Output the [X, Y] coordinate of the center of the cell containing the given text.  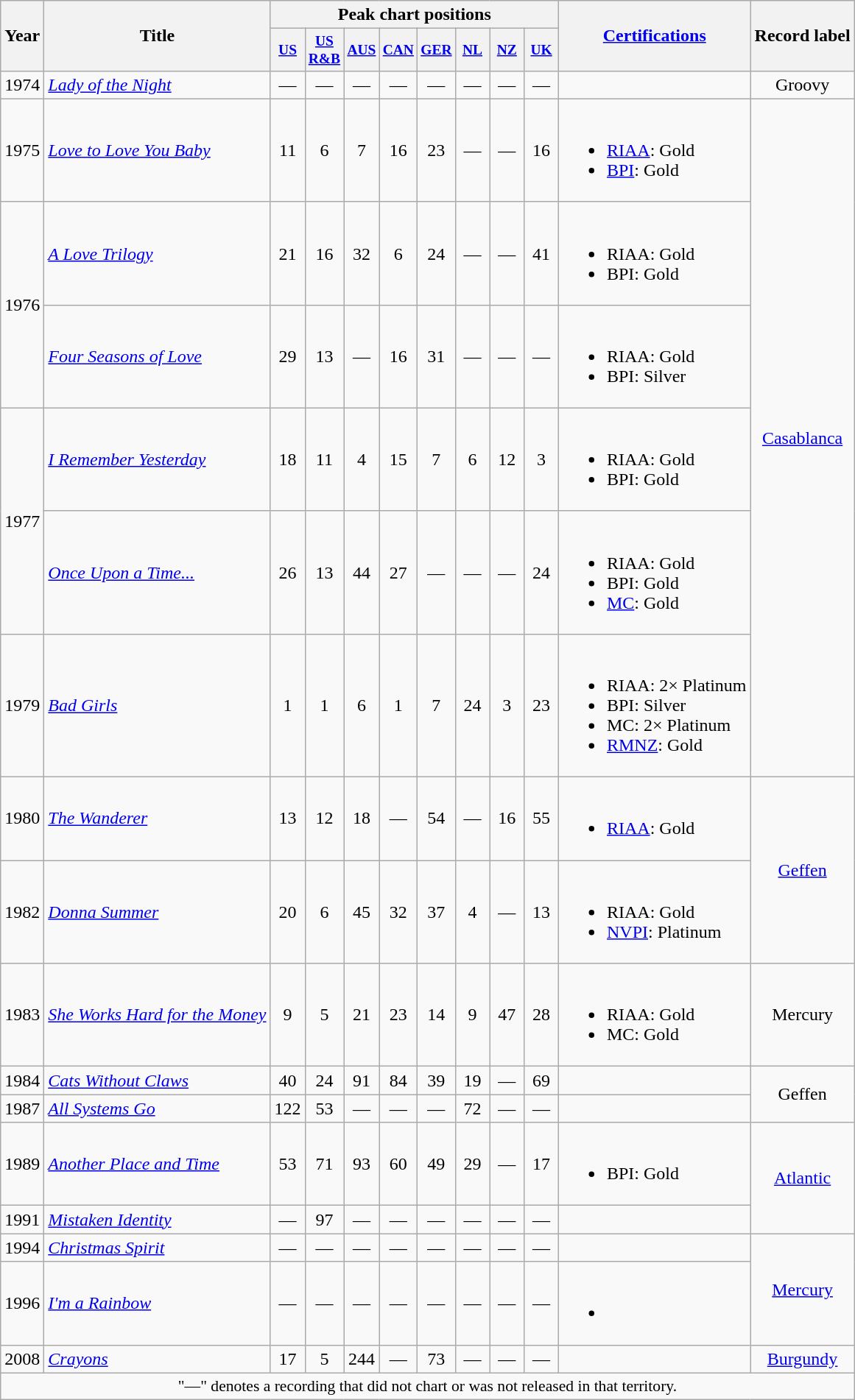
Donna Summer [158, 912]
GER [437, 50]
1991 [22, 1220]
45 [362, 912]
41 [542, 253]
44 [362, 573]
72 [473, 1109]
91 [362, 1081]
69 [542, 1081]
15 [398, 459]
NZ [507, 50]
BPI: Gold [654, 1164]
Atlantic [803, 1178]
Certifications [654, 35]
84 [398, 1081]
AUS [362, 50]
73 [437, 1359]
US R&B [324, 50]
Crayons [158, 1359]
RIAA: GoldBPI: Silver [654, 356]
Another Place and Time [158, 1164]
1989 [22, 1164]
"—" denotes a recording that did not chart or was not released in that territory. [427, 1386]
RIAA: GoldNVPI: Platinum [654, 912]
A Love Trilogy [158, 253]
Four Seasons of Love [158, 356]
Bad Girls [158, 705]
Mistaken Identity [158, 1220]
1979 [22, 705]
19 [473, 1081]
Christmas Spirit [158, 1248]
RIAA: 2× PlatinumBPI: SilverMC: 2× PlatinumRMNZ: Gold [654, 705]
2008 [22, 1359]
Once Upon a Time... [158, 573]
RIAA: Gold [654, 819]
Casablanca [803, 437]
Groovy [803, 85]
Title [158, 35]
Year [22, 35]
93 [362, 1164]
All Systems Go [158, 1109]
Burgundy [803, 1359]
Love to Love You Baby [158, 150]
She Works Hard for the Money [158, 1015]
28 [542, 1015]
49 [437, 1164]
1996 [22, 1303]
1983 [22, 1015]
14 [437, 1015]
1974 [22, 85]
Cats Without Claws [158, 1081]
122 [287, 1109]
I Remember Yesterday [158, 459]
1984 [22, 1081]
CAN [398, 50]
1977 [22, 521]
RIAA: GoldMC: Gold [654, 1015]
27 [398, 573]
Record label [803, 35]
The Wanderer [158, 819]
Peak chart positions [414, 15]
RIAA: GoldBPI: GoldMC: Gold [654, 573]
55 [542, 819]
1987 [22, 1109]
39 [437, 1081]
Lady of the Night [158, 85]
31 [437, 356]
I'm a Rainbow [158, 1303]
20 [287, 912]
NL [473, 50]
1994 [22, 1248]
1982 [22, 912]
1980 [22, 819]
40 [287, 1081]
47 [507, 1015]
244 [362, 1359]
1975 [22, 150]
54 [437, 819]
97 [324, 1220]
26 [287, 573]
60 [398, 1164]
37 [437, 912]
71 [324, 1164]
1976 [22, 305]
UK [542, 50]
US [287, 50]
